Search for the cell housing the specified text and yield its (X, Y) center coordinate. 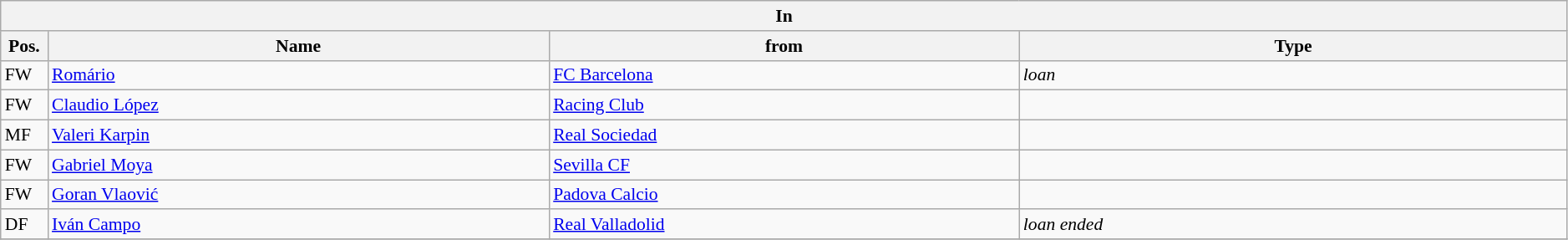
In (784, 16)
Racing Club (784, 105)
Real Valladolid (784, 225)
Claudio López (298, 105)
Iván Campo (298, 225)
Pos. (24, 46)
Padova Calcio (784, 195)
loan ended (1293, 225)
Type (1293, 46)
Gabriel Moya (298, 165)
MF (24, 135)
Goran Vlaović (298, 195)
DF (24, 225)
Valeri Karpin (298, 135)
Romário (298, 75)
Real Sociedad (784, 135)
Sevilla CF (784, 165)
from (784, 46)
loan (1293, 75)
FC Barcelona (784, 75)
Name (298, 46)
